Provide the (X, Y) coordinate of the cell's center where the given text is located.  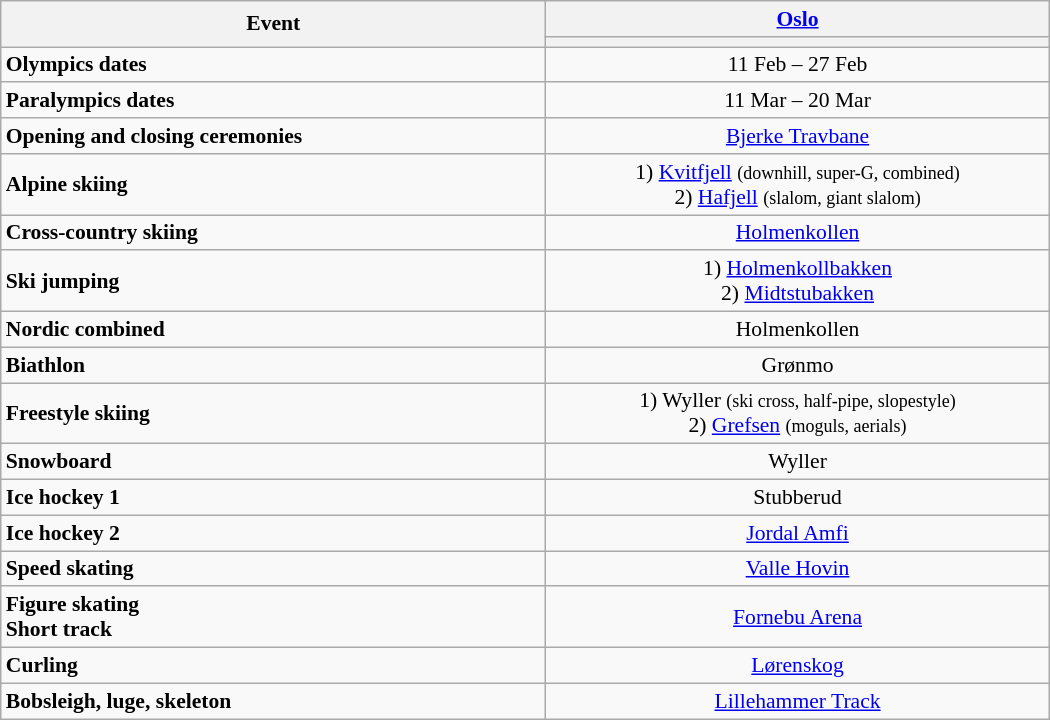
11 Mar – 20 Mar (798, 101)
Ski jumping (274, 282)
1) Wyller (ski cross, half-pipe, slopestyle)2) Grefsen (moguls, aerials) (798, 414)
Curling (274, 666)
Valle Hovin (798, 569)
Bobsleigh, luge, skeleton (274, 701)
Ice hockey 2 (274, 533)
Event (274, 24)
Figure skatingShort track (274, 618)
Fornebu Arena (798, 618)
Biathlon (274, 365)
Lillehammer Track (798, 701)
Wyller (798, 462)
Nordic combined (274, 330)
Stubberud (798, 498)
Snowboard (274, 462)
Alpine skiing (274, 184)
Ice hockey 1 (274, 498)
Lørenskog (798, 666)
Oslo (798, 19)
Freestyle skiing (274, 414)
Olympics dates (274, 65)
1) Holmenkollbakken2) Midtstubakken (798, 282)
1) Kvitfjell (downhill, super-G, combined) 2) Hafjell (slalom, giant slalom) (798, 184)
Jordal Amfi (798, 533)
Paralympics dates (274, 101)
Cross-country skiing (274, 233)
Opening and closing ceremonies (274, 136)
11 Feb – 27 Feb (798, 65)
Bjerke Travbane (798, 136)
Speed skating (274, 569)
Grønmo (798, 365)
